Scan for the cell matching the given text and deliver its (X, Y) coordinate at center. 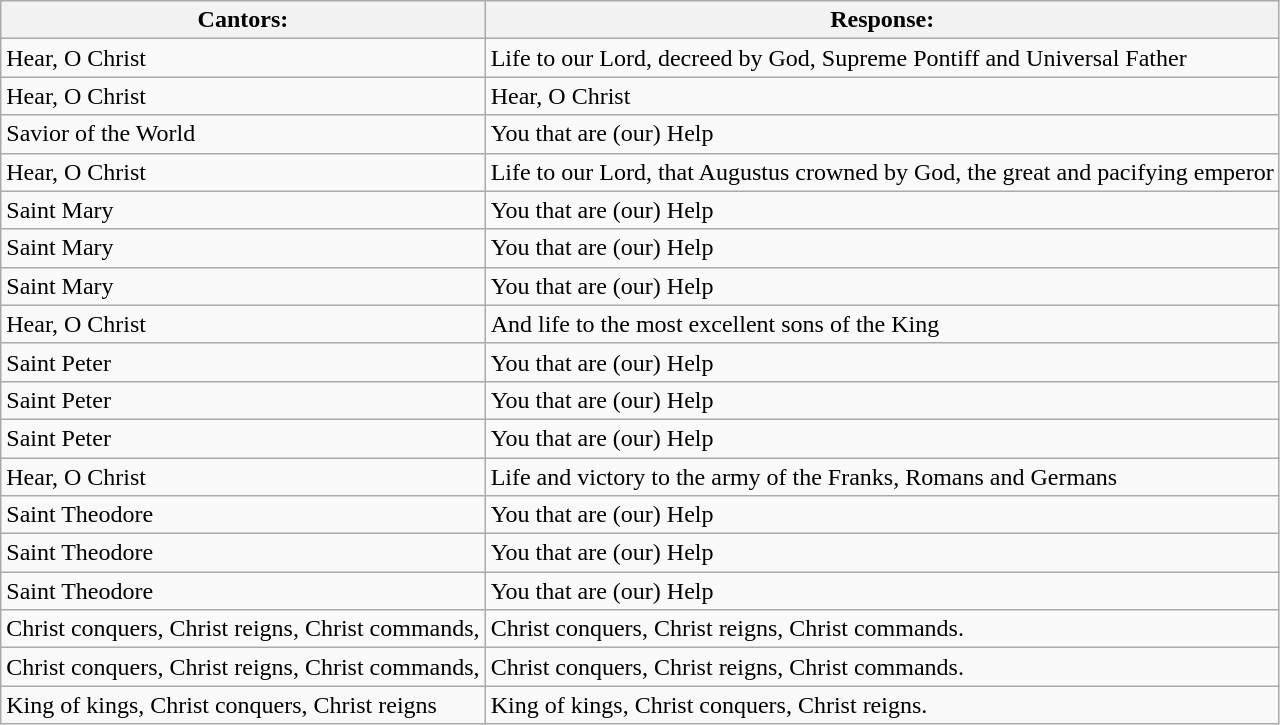
King of kings, Christ conquers, Christ reigns (243, 705)
Life to our Lord, that Augustus crowned by God, the great and pacifying emperor (882, 172)
Life to our Lord, decreed by God, Supreme Pontiff and Universal Father (882, 58)
King of kings, Christ conquers, Christ reigns. (882, 705)
Savior of the World (243, 134)
Cantors: (243, 20)
Response: (882, 20)
Life and victory to the army of the Franks, Romans and Germans (882, 477)
And life to the most excellent sons of the King (882, 324)
